Pinpoint the cell where the given text exists, returning its [x, y] midpoint coordinate. 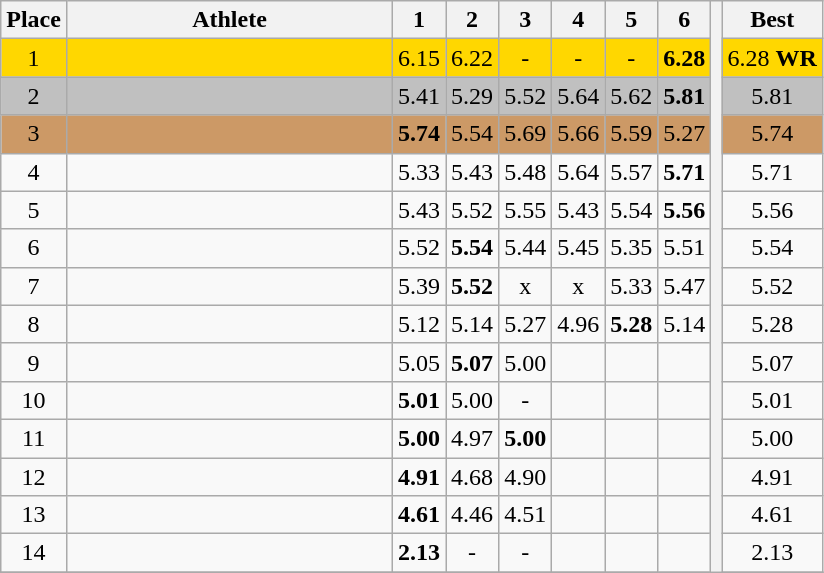
4.97 [472, 438]
5.59 [632, 134]
Place [34, 20]
7 [34, 286]
6.28 [684, 58]
6.22 [472, 58]
14 [34, 553]
5.47 [684, 286]
5.69 [526, 134]
8 [34, 324]
5.44 [526, 248]
5.12 [420, 324]
4.46 [472, 515]
13 [34, 515]
5.48 [526, 172]
4.51 [526, 515]
5.41 [420, 96]
5.45 [578, 248]
4.90 [526, 477]
Athlete [229, 20]
5.55 [526, 210]
10 [34, 400]
11 [34, 438]
4.96 [578, 324]
6.15 [420, 58]
5.05 [420, 362]
5.62 [632, 96]
12 [34, 477]
6.28 WR [772, 58]
5.29 [472, 96]
Best [772, 20]
4.68 [472, 477]
5.51 [684, 248]
5.57 [632, 172]
5.66 [578, 134]
5.39 [420, 286]
5.35 [632, 248]
9 [34, 362]
